Provide the (x, y) coordinate of the cell's center where the given text is located.  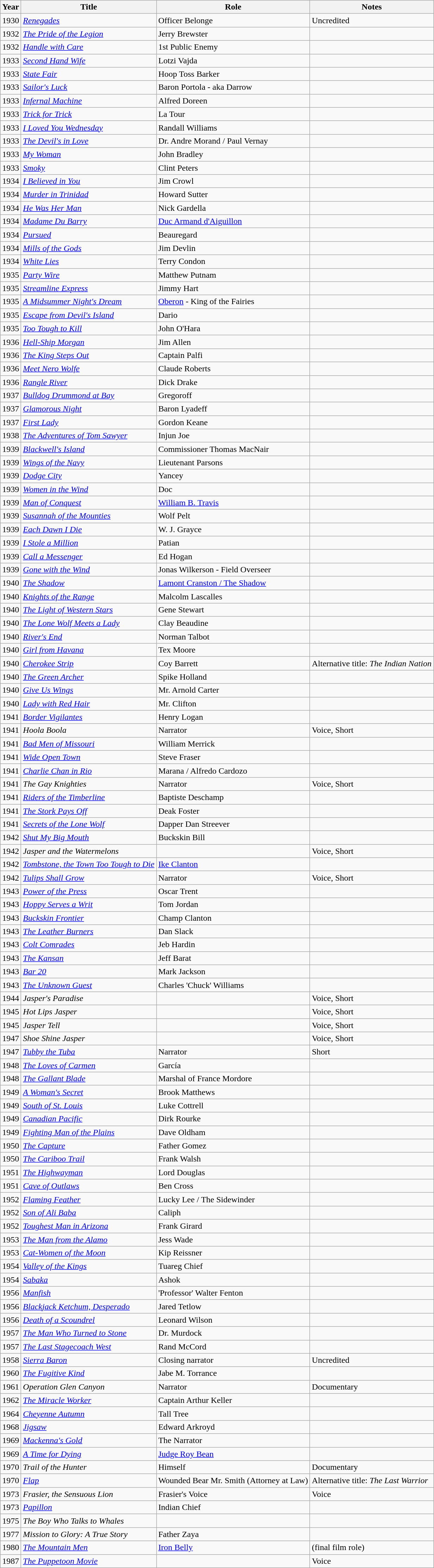
Lucky Lee / The Sidewinder (233, 1199)
Luke Cottrell (233, 1106)
Susannah of the Mounties (89, 516)
Lord Douglas (233, 1172)
Jim Allen (233, 342)
The Loves of Carmen (89, 1065)
Dr. Murdock (233, 1333)
Role (233, 7)
Father Gomez (233, 1146)
Riders of the Timberline (89, 797)
Ike Clanton (233, 864)
Glamorous Night (89, 409)
Handle with Care (89, 47)
State Fair (89, 74)
Man of Conquest (89, 503)
John O'Hara (233, 328)
Jeb Hardin (233, 945)
Himself (233, 1467)
Frasier, the Sensuous Lion (89, 1494)
The Shadow (89, 583)
Shoe Shine Jasper (89, 1039)
The King Steps Out (89, 355)
Indian Chief (233, 1507)
1st Public Enemy (233, 47)
Dario (233, 315)
Mills of the Gods (89, 248)
Baron Portola - aka Darrow (233, 87)
I Loved You Wednesday (89, 127)
The Mountain Men (89, 1548)
Wings of the Navy (89, 462)
Call a Messenger (89, 556)
The Leather Burners (89, 931)
Lieutenant Parsons (233, 462)
Pursued (89, 235)
Jasper Tell (89, 1025)
Escape from Devil's Island (89, 315)
The Gay Knighties (89, 784)
White Lies (89, 262)
The Stork Pays Off (89, 811)
Clint Peters (233, 168)
Sailor's Luck (89, 87)
Mission to Glory: A True Story (89, 1534)
Sierra Baron (89, 1360)
The Kansan (89, 958)
W. J. Grayce (233, 529)
Alternative title: The Last Warrior (372, 1481)
Tombstone, the Town Too Tough to Die (89, 864)
Mr. Clifton (233, 704)
Dodge City (89, 476)
Brook Matthews (233, 1092)
Bar 20 (89, 971)
Henry Logan (233, 717)
The Last Stagecoach West (89, 1347)
William Merrick (233, 744)
The Highwayman (89, 1172)
William B. Travis (233, 503)
Cheyenne Autumn (89, 1413)
I Believed in You (89, 181)
The Gallant Blade (89, 1079)
Notes (372, 7)
Jess Wade (233, 1239)
Canadian Pacific (89, 1119)
Lotzi Vajda (233, 61)
Son of Ali Baba (89, 1213)
Valley of the Kings (89, 1266)
Captain Arthur Keller (233, 1400)
Short (372, 1052)
Operation Glen Canyon (89, 1387)
He Was Her Man (89, 208)
Gregoroff (233, 396)
Champ Clanton (233, 918)
The Cariboo Trail (89, 1159)
Tex Moore (233, 650)
Commissioner Thomas MacNair (233, 449)
Border Vigilantes (89, 717)
Norman Talbot (233, 637)
Give Us Wings (89, 690)
The Lone Wolf Meets a Lady (89, 623)
Power of the Press (89, 891)
The Light of Western Stars (89, 610)
Gene Stewart (233, 610)
Captain Palfi (233, 355)
Dr. Andre Morand / Paul Vernay (233, 141)
A Midsummer Night's Dream (89, 302)
Baptiste Deschamp (233, 797)
Cat-Women of the Moon (89, 1253)
Trail of the Hunter (89, 1467)
Death of a Scoundrel (89, 1320)
1944 (11, 998)
Caliph (233, 1213)
Marana / Alfredo Cardozo (233, 770)
Blackwell's Island (89, 449)
Doc (233, 489)
La Tour (233, 114)
Buckskin Frontier (89, 918)
Father Zaya (233, 1534)
Jeff Barat (233, 958)
Fighting Man of the Plains (89, 1132)
Jerry Brewster (233, 34)
1980 (11, 1548)
Alfred Doreen (233, 101)
The Fugitive Kind (89, 1373)
Kip Reissner (233, 1253)
John Bradley (233, 154)
Colt Comrades (89, 945)
Wolf Pelt (233, 516)
Frasier's Voice (233, 1494)
Blackjack Ketchum, Desperado (89, 1306)
Oberon - King of the Fairies (233, 302)
1960 (11, 1373)
Mark Jackson (233, 971)
Mackenna's Gold (89, 1440)
Patian (233, 543)
Closing narrator (233, 1360)
Wounded Bear Mr. Smith (Attorney at Law) (233, 1481)
Bulldog Drummond at Bay (89, 396)
Ashok (233, 1280)
'Professor' Walter Fenton (233, 1293)
Lady with Red Hair (89, 704)
Deak Foster (233, 811)
Clay Beaudine (233, 623)
Charles 'Chuck' Williams (233, 985)
Papillon (89, 1507)
1962 (11, 1400)
Too Tough to Kill (89, 328)
Steve Fraser (233, 757)
Jim Devlin (233, 248)
The Man Who Turned to Stone (89, 1333)
Tall Tree (233, 1413)
Marshal of France Mordore (233, 1079)
Gordon Keane (233, 422)
The Pride of the Legion (89, 34)
Mr. Arnold Carter (233, 690)
Manfish (89, 1293)
Dick Drake (233, 382)
I Stole a Million (89, 543)
Tuareg Chief (233, 1266)
Party Wire (89, 275)
Rangle River (89, 382)
Leonard Wilson (233, 1320)
Frank Walsh (233, 1159)
Ben Cross (233, 1186)
The Man from the Alamo (89, 1239)
Secrets of the Lone Wolf (89, 824)
Buckskin Bill (233, 838)
A Woman's Secret (89, 1092)
Hoppy Serves a Writ (89, 905)
1987 (11, 1561)
Smoky (89, 168)
Injun Joe (233, 436)
Dan Slack (233, 931)
Dirk Rourke (233, 1119)
Beauregard (233, 235)
Jigsaw (89, 1427)
Toughest Man in Arizona (89, 1226)
The Adventures of Tom Sawyer (89, 436)
Baron Lyadeff (233, 409)
Jim Crowl (233, 181)
Spike Holland (233, 677)
Hot Lips Jasper (89, 1012)
Year (11, 7)
Duc Armand d'Aiguillon (233, 221)
1968 (11, 1427)
Rand McCord (233, 1347)
Trick for Trick (89, 114)
1930 (11, 20)
Hell-Ship Morgan (89, 342)
Infernal Machine (89, 101)
Yancey (233, 476)
Claude Roberts (233, 369)
Jimmy Hart (233, 288)
Hoola Boola (89, 730)
Howard Sutter (233, 195)
García (233, 1065)
Girl from Havana (89, 650)
Frank Girard (233, 1226)
Nick Gardella (233, 208)
The Narrator (233, 1440)
Officer Belonge (233, 20)
Cave of Outlaws (89, 1186)
Matthew Putnam (233, 275)
Iron Belly (233, 1548)
Wide Open Town (89, 757)
The Devil's in Love (89, 141)
Flap (89, 1481)
Tulips Shall Grow (89, 878)
Women in the Wind (89, 489)
Malcolm Lascalles (233, 597)
Renegades (89, 20)
Bad Men of Missouri (89, 744)
Knights of the Range (89, 597)
Judge Roy Bean (233, 1454)
Shut My Big Mouth (89, 838)
Tubby the Tuba (89, 1052)
Jasper's Paradise (89, 998)
Alternative title: The Indian Nation (372, 663)
Meet Nero Wolfe (89, 369)
My Woman (89, 154)
Madame Du Barry (89, 221)
Charlie Chan in Rio (89, 770)
Coy Barrett (233, 663)
South of St. Louis (89, 1106)
Terry Condon (233, 262)
The Puppetoon Movie (89, 1561)
Jared Tetlow (233, 1306)
First Lady (89, 422)
Murder in Trinidad (89, 195)
A Time for Dying (89, 1454)
Dave Oldham (233, 1132)
Gone with the Wind (89, 569)
Oscar Trent (233, 891)
River's End (89, 637)
Tom Jordan (233, 905)
1961 (11, 1387)
The Capture (89, 1146)
1975 (11, 1521)
Dapper Dan Streever (233, 824)
Jabe M. Torrance (233, 1373)
The Miracle Worker (89, 1400)
The Unknown Guest (89, 985)
Lamont Cranston / The Shadow (233, 583)
1938 (11, 436)
Second Hand Wife (89, 61)
Streamline Express (89, 288)
1964 (11, 1413)
Hoop Toss Barker (233, 74)
Cherokee Strip (89, 663)
Randall Williams (233, 127)
Flaming Feather (89, 1199)
1958 (11, 1360)
Jasper and the Watermelons (89, 851)
1977 (11, 1534)
The Boy Who Talks to Whales (89, 1521)
(final film role) (372, 1548)
Ed Hogan (233, 556)
The Green Archer (89, 677)
Title (89, 7)
Edward Arkroyd (233, 1427)
Sabaka (89, 1280)
Each Dawn I Die (89, 529)
Jonas Wilkerson - Field Overseer (233, 569)
